Return [x, y] of the center of cell containing provided text 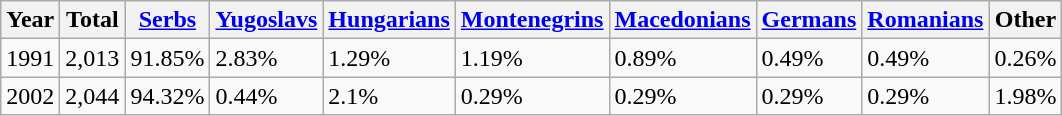
2.1% [389, 96]
2.83% [266, 58]
2002 [30, 96]
Germans [809, 20]
91.85% [168, 58]
1.19% [532, 58]
Total [92, 20]
2,013 [92, 58]
1.29% [389, 58]
94.32% [168, 96]
0.89% [682, 58]
Yugoslavs [266, 20]
Macedonians [682, 20]
1.98% [1026, 96]
Year [30, 20]
Other [1026, 20]
1991 [30, 58]
Serbs [168, 20]
2,044 [92, 96]
0.44% [266, 96]
Montenegrins [532, 20]
Hungarians [389, 20]
Romanians [926, 20]
0.26% [1026, 58]
